For the text-containing cell, return its midpoint in [X, Y] coordinate format. 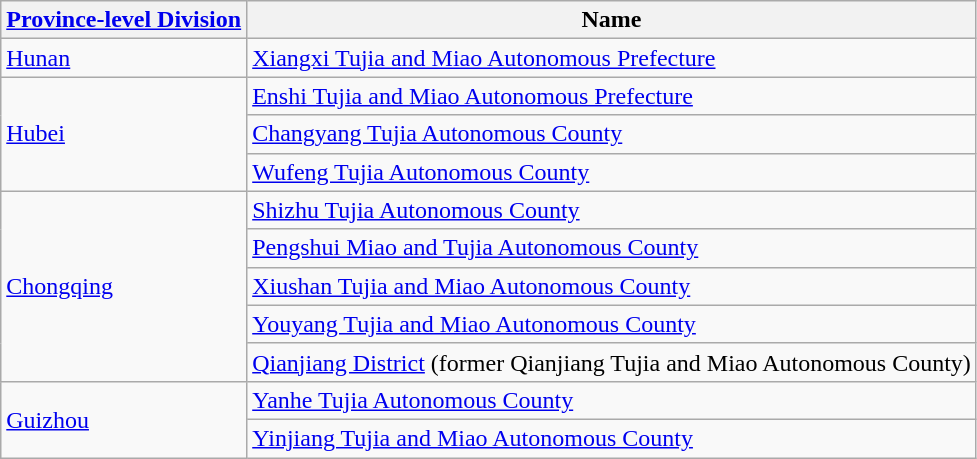
Chongqing [124, 286]
Yinjiang Tujia and Miao Autonomous County [612, 438]
Yanhe Tujia Autonomous County [612, 400]
Shizhu Tujia Autonomous County [612, 210]
Xiangxi Tujia and Miao Autonomous Prefecture [612, 58]
Province-level Division [124, 20]
Pengshui Miao and Tujia Autonomous County [612, 248]
Qianjiang District (former Qianjiang Tujia and Miao Autonomous County) [612, 362]
Enshi Tujia and Miao Autonomous Prefecture [612, 96]
Hunan [124, 58]
Changyang Tujia Autonomous County [612, 134]
Wufeng Tujia Autonomous County [612, 172]
Hubei [124, 134]
Name [612, 20]
Xiushan Tujia and Miao Autonomous County [612, 286]
Guizhou [124, 419]
Youyang Tujia and Miao Autonomous County [612, 324]
